Pinpoint the cell where the given text exists, returning its [X, Y] midpoint coordinate. 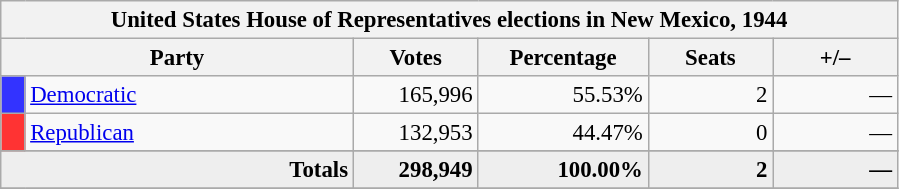
+/– [836, 58]
Republican [189, 133]
Totals [178, 170]
Party [178, 58]
165,996 [416, 95]
Democratic [189, 95]
132,953 [416, 133]
Seats [710, 58]
Votes [416, 58]
44.47% [563, 133]
0 [710, 133]
100.00% [563, 170]
United States House of Representatives elections in New Mexico, 1944 [450, 20]
298,949 [416, 170]
55.53% [563, 95]
Percentage [563, 58]
